Find where the given text appears and provide that cell's center as (X, Y) coordinate. 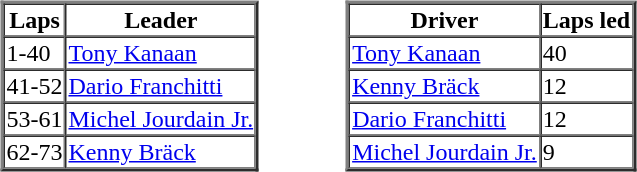
Driver (444, 20)
Laps (35, 20)
9 (586, 152)
53-61 (35, 118)
1-40 (35, 52)
41-52 (35, 86)
62-73 (35, 152)
40 (586, 52)
Leader (160, 20)
Laps led (586, 20)
